Provide the [x, y] coordinate of the cell's center where the given text is located.  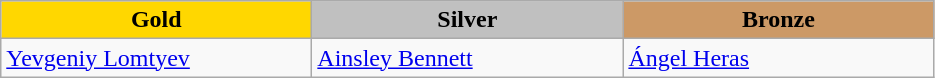
Ainsley Bennett [468, 58]
Bronze [778, 20]
Yevgeniy Lomtyev [156, 58]
Ángel Heras [778, 58]
Silver [468, 20]
Gold [156, 20]
